Extract the [X, Y] coordinate from the center of the cell holding the provided text.  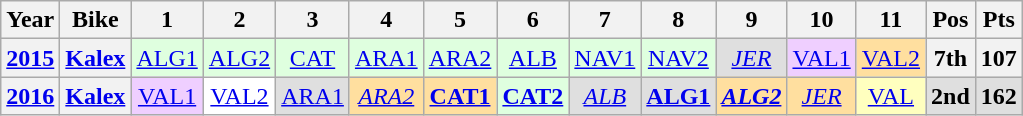
Pts [998, 20]
6 [533, 20]
10 [822, 20]
CAT1 [460, 96]
2 [239, 20]
VAL [890, 96]
1 [167, 20]
7 [605, 20]
2nd [951, 96]
CAT2 [533, 96]
Pos [951, 20]
2015 [30, 58]
11 [890, 20]
107 [998, 58]
2016 [30, 96]
NAV2 [678, 58]
Bike [96, 20]
5 [460, 20]
9 [752, 20]
8 [678, 20]
3 [313, 20]
4 [386, 20]
162 [998, 96]
7th [951, 58]
CAT [313, 58]
Year [30, 20]
NAV1 [605, 58]
